Scan for the cell matching the given text and deliver its (x, y) coordinate at center. 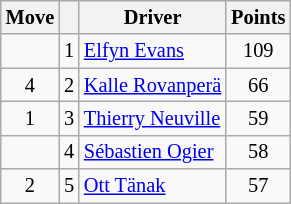
Ott Tänak (152, 186)
Driver (152, 17)
66 (258, 85)
59 (258, 118)
Sébastien Ogier (152, 152)
109 (258, 51)
5 (69, 186)
Kalle Rovanperä (152, 85)
Move (30, 17)
Points (258, 17)
58 (258, 152)
3 (69, 118)
Thierry Neuville (152, 118)
Elfyn Evans (152, 51)
57 (258, 186)
